Search for the cell housing the specified text and yield its (X, Y) center coordinate. 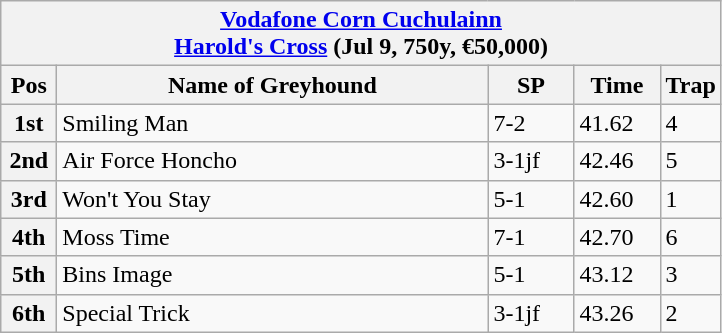
41.62 (617, 123)
3 (690, 275)
1 (690, 199)
5 (690, 161)
Trap (690, 85)
42.46 (617, 161)
3rd (29, 199)
43.26 (617, 313)
4th (29, 237)
Air Force Honcho (272, 161)
Special Trick (272, 313)
42.60 (617, 199)
42.70 (617, 237)
SP (531, 85)
6 (690, 237)
5th (29, 275)
1st (29, 123)
2 (690, 313)
Smiling Man (272, 123)
Vodafone Corn Cuchulainn Harold's Cross (Jul 9, 750y, €50,000) (362, 34)
Time (617, 85)
Moss Time (272, 237)
43.12 (617, 275)
7-2 (531, 123)
7-1 (531, 237)
Won't You Stay (272, 199)
Name of Greyhound (272, 85)
Bins Image (272, 275)
Pos (29, 85)
4 (690, 123)
2nd (29, 161)
6th (29, 313)
